Scan for the cell matching the given text and deliver its (X, Y) coordinate at center. 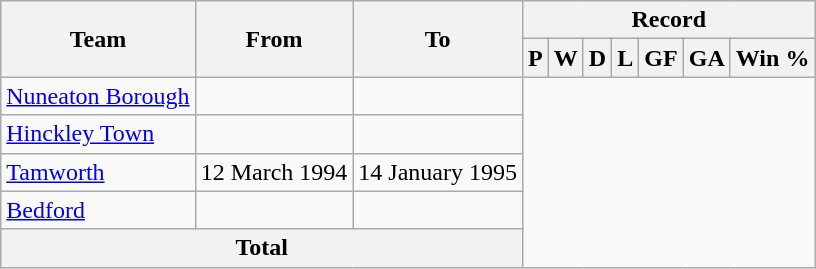
Bedford (98, 210)
From (274, 39)
Win % (772, 58)
To (438, 39)
L (626, 58)
D (597, 58)
Record (669, 20)
GA (706, 58)
GF (661, 58)
12 March 1994 (274, 172)
Total (262, 248)
Nuneaton Borough (98, 96)
P (536, 58)
Tamworth (98, 172)
Team (98, 39)
14 January 1995 (438, 172)
W (566, 58)
Hinckley Town (98, 134)
